Capture the cell that displays the provided text and extract its [X, Y] central coordinate. 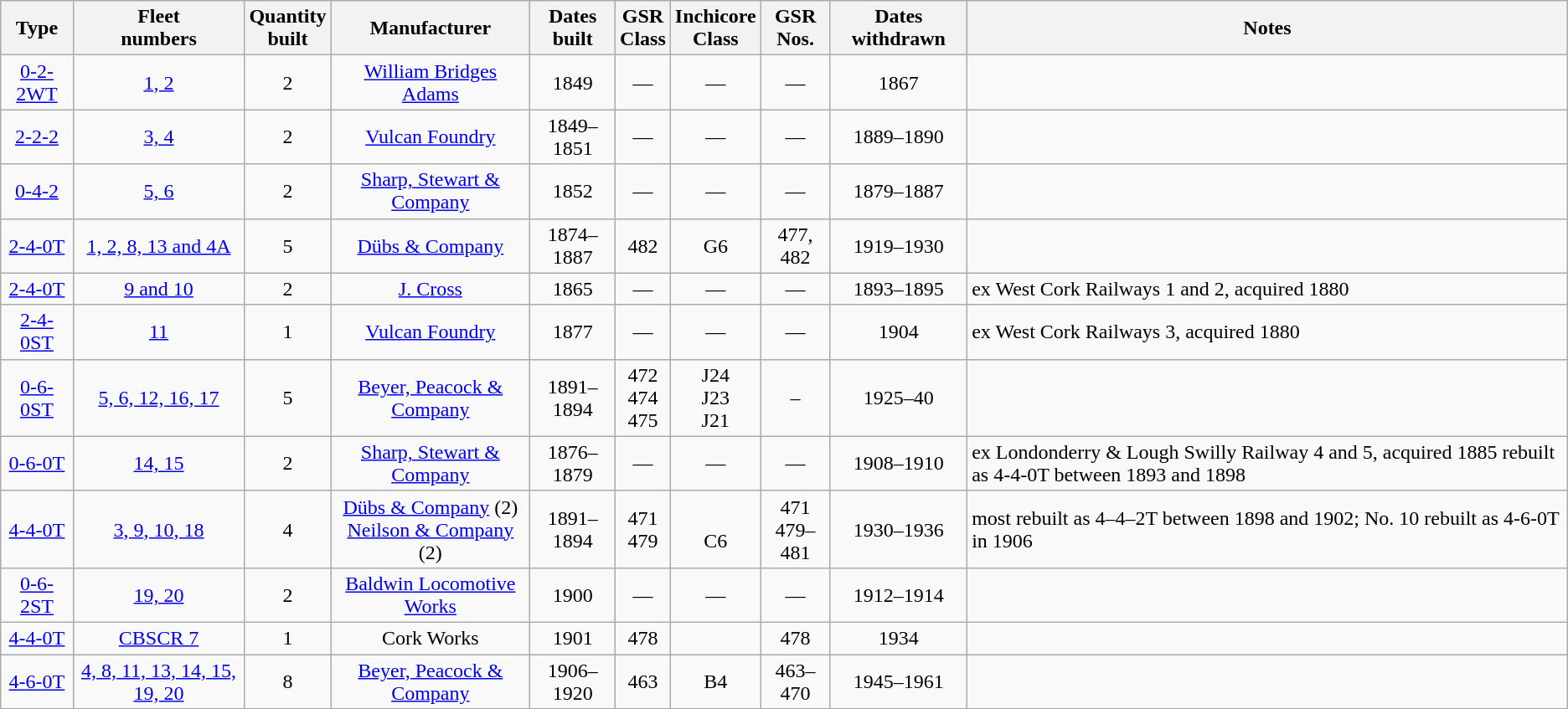
1849–1851 [573, 137]
19, 20 [159, 594]
Baldwin Locomotive Works [431, 594]
Datesbuilt [573, 28]
1934 [899, 638]
Cork Works [431, 638]
0-6-0ST [37, 398]
1877 [573, 331]
ex Londonderry & Lough Swilly Railway 4 and 5, acquired 1885 rebuilt as 4-4-0T between 1893 and 1898 [1268, 464]
CBSCR 7 [159, 638]
Fleetnumbers [159, 28]
5, 6 [159, 191]
Quantitybuilt [288, 28]
1901 [573, 638]
0-6-0T [37, 464]
ex West Cork Railways 1 and 2, acquired 1880 [1268, 289]
B4 [715, 681]
1904 [899, 331]
Manufacturer [431, 28]
1930–1936 [899, 529]
C6 [715, 529]
1893–1895 [899, 289]
482 [643, 246]
463 [643, 681]
3, 9, 10, 18 [159, 529]
14, 15 [159, 464]
5, 6, 12, 16, 17 [159, 398]
463–470 [796, 681]
1867 [899, 82]
1889–1890 [899, 137]
Dates withdrawn [899, 28]
1, 2 [159, 82]
4, 8, 11, 13, 14, 15, 19, 20 [159, 681]
1, 2, 8, 13 and 4A [159, 246]
J. Cross [431, 289]
1879–1887 [899, 191]
1865 [573, 289]
GSRNos. [796, 28]
471479–481 [796, 529]
472474475 [643, 398]
1919–1930 [899, 246]
InchicoreClass [715, 28]
0-4-2 [37, 191]
1852 [573, 191]
Dübs & Company [431, 246]
1906–1920 [573, 681]
Type [37, 28]
1945–1961 [899, 681]
4-6-0T [37, 681]
1908–1910 [899, 464]
GSRClass [643, 28]
2-2-2 [37, 137]
4 [288, 529]
1874–1887 [573, 246]
– [796, 398]
9 and 10 [159, 289]
3, 4 [159, 137]
1900 [573, 594]
Notes [1268, 28]
477, 482 [796, 246]
G6 [715, 246]
1876–1879 [573, 464]
471479 [643, 529]
1925–40 [899, 398]
1912–1914 [899, 594]
William Bridges Adams [431, 82]
most rebuilt as 4–4–2T between 1898 and 1902; No. 10 rebuilt as 4-6-0T in 1906 [1268, 529]
Dübs & Company (2)Neilson & Company (2) [431, 529]
0-2-2WT [37, 82]
2-4-0ST [37, 331]
11 [159, 331]
ex West Cork Railways 3, acquired 1880 [1268, 331]
8 [288, 681]
J24J23J21 [715, 398]
1849 [573, 82]
0-6-2ST [37, 594]
